Scan for the cell matching the given text and deliver its (X, Y) coordinate at center. 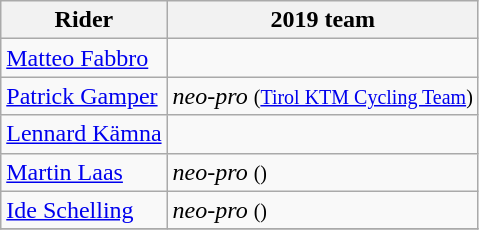
Rider (84, 20)
Matteo Fabbro (84, 58)
2019 team (322, 20)
Martin Laas (84, 172)
Lennard Kämna (84, 134)
Patrick Gamper (84, 96)
neo-pro (Tirol KTM Cycling Team) (322, 96)
Ide Schelling (84, 210)
